Scan for the cell matching the given text and deliver its [X, Y] coordinate at center. 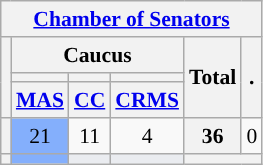
Caucus [98, 55]
Total [212, 78]
36 [212, 136]
11 [90, 136]
4 [147, 136]
MAS [40, 101]
. [252, 78]
21 [40, 136]
Chamber of Senators [132, 19]
0 [252, 136]
CC [90, 101]
CRMS [147, 101]
